Locate the cell with the specified text and output its (x, y) center coordinate. 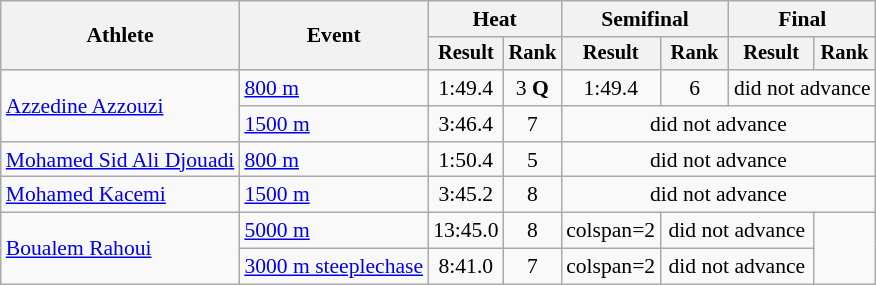
5000 m (334, 231)
3000 m steeplechase (334, 267)
8:41.0 (466, 267)
Athlete (120, 36)
6 (694, 88)
Boualem Rahoui (120, 248)
Semifinal (645, 19)
13:45.0 (466, 231)
3:46.4 (466, 124)
3:45.2 (466, 195)
Final (802, 19)
Mohamed Sid Ali Djouadi (120, 160)
5 (533, 160)
Mohamed Kacemi (120, 195)
Event (334, 36)
Azzedine Azzouzi (120, 106)
Heat (494, 19)
3 Q (533, 88)
1:50.4 (466, 160)
